For the text-containing cell, return its midpoint in [X, Y] coordinate format. 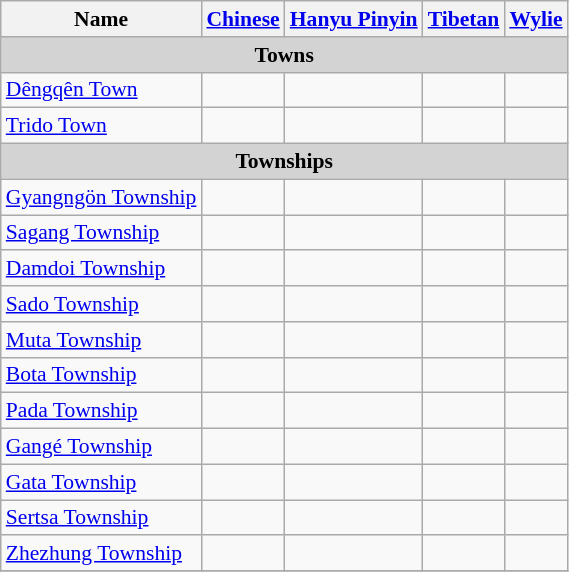
Damdoi Township [102, 269]
Gyangngön Township [102, 197]
Gata Township [102, 482]
Dêngqên Town [102, 90]
Trido Town [102, 126]
Muta Township [102, 340]
Sagang Township [102, 233]
Gangé Township [102, 447]
Townships [284, 162]
Hanyu Pinyin [354, 19]
Sado Township [102, 304]
Towns [284, 55]
Zhezhung Township [102, 554]
Name [102, 19]
Sertsa Township [102, 518]
Bota Township [102, 375]
Pada Township [102, 411]
Tibetan [464, 19]
Wylie [536, 19]
Chinese [242, 19]
